Output the (x, y) coordinate of the center of the cell containing the given text.  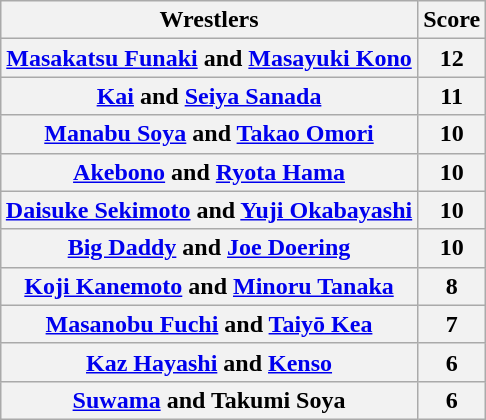
Kai and Seiya Sanada (208, 96)
Suwama and Takumi Soya (208, 400)
Kaz Hayashi and Kenso (208, 362)
Koji Kanemoto and Minoru Tanaka (208, 286)
7 (452, 324)
Big Daddy and Joe Doering (208, 248)
Wrestlers (208, 20)
Masakatsu Funaki and Masayuki Kono (208, 58)
12 (452, 58)
8 (452, 286)
Daisuke Sekimoto and Yuji Okabayashi (208, 210)
Score (452, 20)
11 (452, 96)
Manabu Soya and Takao Omori (208, 134)
Akebono and Ryota Hama (208, 172)
Masanobu Fuchi and Taiyō Kea (208, 324)
